Scan for the cell matching the given text and deliver its [x, y] coordinate at center. 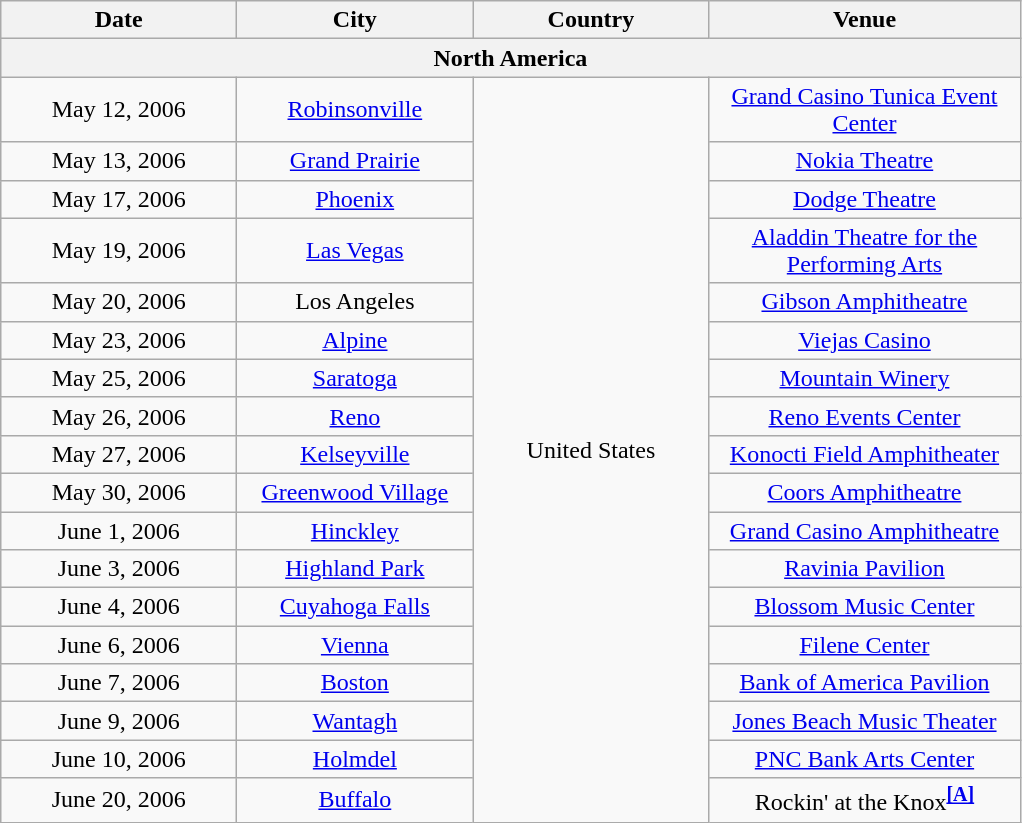
Nokia Theatre [864, 161]
Mountain Winery [864, 378]
Venue [864, 20]
June 6, 2006 [119, 645]
Buffalo [355, 800]
May 23, 2006 [119, 340]
PNC Bank Arts Center [864, 759]
June 3, 2006 [119, 569]
Reno Events Center [864, 416]
Hinckley [355, 531]
Reno [355, 416]
Las Vegas [355, 250]
May 19, 2006 [119, 250]
Saratoga [355, 378]
Robinsonville [355, 110]
Grand Prairie [355, 161]
Holmdel [355, 759]
Kelseyville [355, 454]
Alpine [355, 340]
Los Angeles [355, 302]
United States [591, 450]
May 17, 2006 [119, 199]
May 20, 2006 [119, 302]
May 26, 2006 [119, 416]
Highland Park [355, 569]
May 13, 2006 [119, 161]
Gibson Amphitheatre [864, 302]
June 4, 2006 [119, 607]
June 1, 2006 [119, 531]
Ravinia Pavilion [864, 569]
June 10, 2006 [119, 759]
Grand Casino Amphitheatre [864, 531]
Wantagh [355, 721]
June 7, 2006 [119, 683]
May 12, 2006 [119, 110]
May 25, 2006 [119, 378]
Phoenix [355, 199]
May 27, 2006 [119, 454]
Rockin' at the Knox[A] [864, 800]
May 30, 2006 [119, 492]
Dodge Theatre [864, 199]
Vienna [355, 645]
June 20, 2006 [119, 800]
Greenwood Village [355, 492]
Bank of America Pavilion [864, 683]
Blossom Music Center [864, 607]
North America [510, 58]
Cuyahoga Falls [355, 607]
Coors Amphitheatre [864, 492]
Date [119, 20]
Boston [355, 683]
June 9, 2006 [119, 721]
Country [591, 20]
Aladdin Theatre for the Performing Arts [864, 250]
Konocti Field Amphitheater [864, 454]
Viejas Casino [864, 340]
Jones Beach Music Theater [864, 721]
Filene Center [864, 645]
Grand Casino Tunica Event Center [864, 110]
City [355, 20]
